Pinpoint the cell where the given text exists, returning its [x, y] midpoint coordinate. 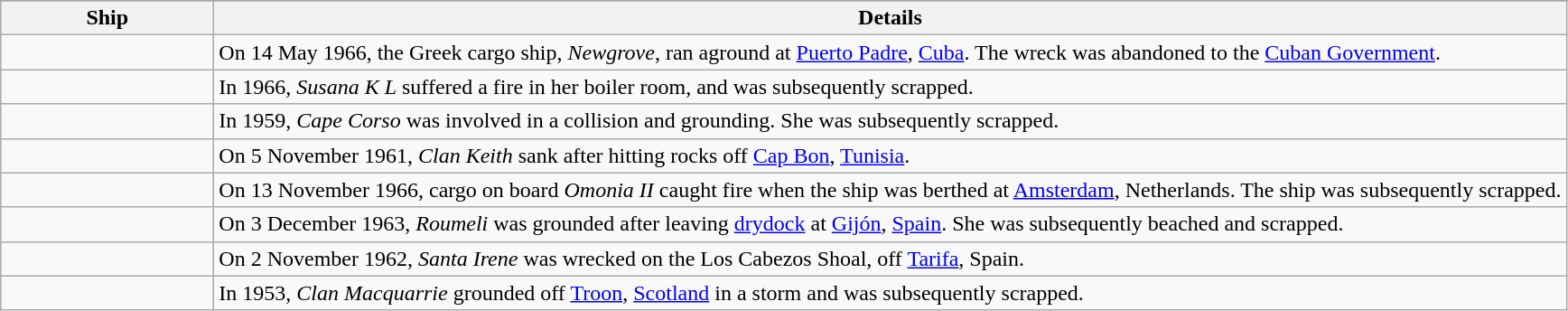
On 13 November 1966, cargo on board Omonia II caught fire when the ship was berthed at Amsterdam, Netherlands. The ship was subsequently scrapped. [891, 190]
On 2 November 1962, Santa Irene was wrecked on the Los Cabezos Shoal, off Tarifa, Spain. [891, 259]
In 1953, Clan Macquarrie grounded off Troon, Scotland in a storm and was subsequently scrapped. [891, 293]
Ship [107, 18]
In 1966, Susana K L suffered a fire in her boiler room, and was subsequently scrapped. [891, 87]
On 5 November 1961, Clan Keith sank after hitting rocks off Cap Bon, Tunisia. [891, 155]
On 3 December 1963, Roumeli was grounded after leaving drydock at Gijón, Spain. She was subsequently beached and scrapped. [891, 224]
In 1959, Cape Corso was involved in a collision and grounding. She was subsequently scrapped. [891, 121]
On 14 May 1966, the Greek cargo ship, Newgrove, ran aground at Puerto Padre, Cuba. The wreck was abandoned to the Cuban Government. [891, 52]
Details [891, 18]
